For the text-containing cell, return its midpoint in [x, y] coordinate format. 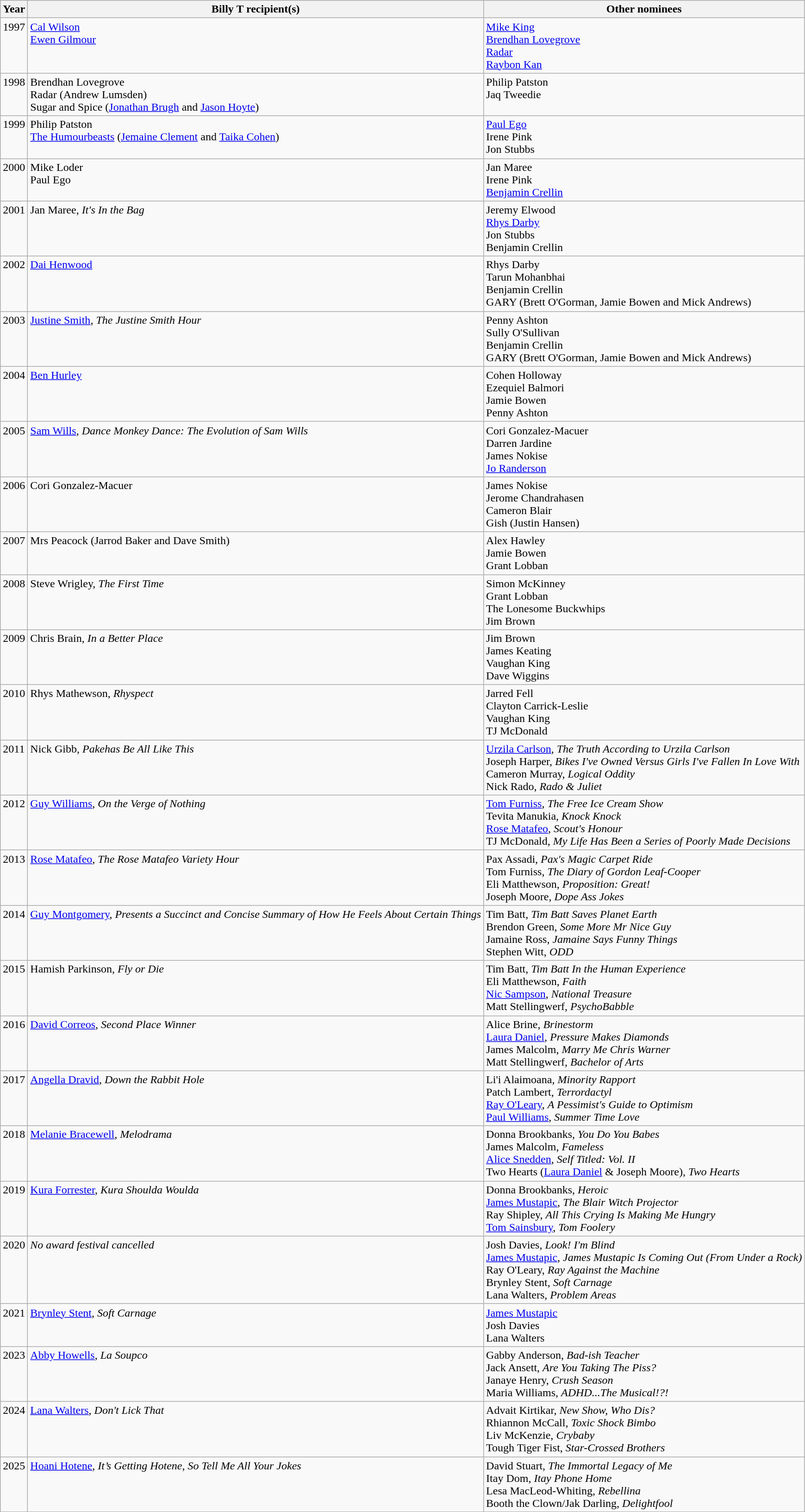
Nick Gibb, Pakehas Be All Like This [256, 768]
Hamish Parkinson, Fly or Die [256, 988]
2021 [14, 1325]
1997 [14, 45]
Cori Gonzalez-MacuerDarren JardineJames NokiseJo Randerson [644, 449]
Abby Howells, La Soupco [256, 1374]
Gabby Anderson, Bad-ish TeacherJack Ansett, Are You Taking The Piss?Janaye Henry, Crush SeasonMaria Williams, ADHD...The Musical!?! [644, 1374]
Philip PatstonJaq Tweedie [644, 94]
Rose Matafeo, The Rose Matafeo Variety Hour [256, 878]
Philip PatstonThe Humourbeasts (Jemaine Clement and Taika Cohen) [256, 137]
Guy Williams, On the Verge of Nothing [256, 822]
Li'i Alaimoana, Minority RapportPatch Lambert, TerrordactylRay O'Leary, A Pessimist's Guide to OptimismPaul Williams, Summer Time Love [644, 1098]
2015 [14, 988]
2024 [14, 1429]
Mrs Peacock (Jarrod Baker and Dave Smith) [256, 553]
David Stuart, The Immortal Legacy of Me Itay Dom, Itay Phone Home Lesa MacLeod-Whiting, Rebellina Booth the Clown/Jak Darling, Delightfool [644, 1485]
2017 [14, 1098]
2008 [14, 602]
Alice Brine, BrinestormLaura Daniel, Pressure Makes DiamondsJames Malcolm, Marry Me Chris WarnerMatt Stellingwerf, Bachelor of Arts [644, 1043]
Cori Gonzalez-Macuer [256, 504]
2006 [14, 504]
1999 [14, 137]
Rhys Mathewson, Rhyspect [256, 712]
2014 [14, 933]
Jarred FellClayton Carrick-LeslieVaughan KingTJ McDonald [644, 712]
Jan Maree, It's In the Bag [256, 229]
Pax Assadi, Pax's Magic Carpet RideTom Furniss, The Diary of Gordon Leaf-CooperEli Matthewson, Proposition: Great!Joseph Moore, Dope Ass Jokes [644, 878]
Tim Batt, Tim Batt In the Human ExperienceEli Matthewson, FaithNic Sampson, National TreasureMatt Stellingwerf, PsychoBabble [644, 988]
2000 [14, 180]
2020 [14, 1270]
Donna Brookbanks, You Do You BabesJames Malcolm, FamelessAlice Snedden, Self Titled: Vol. IITwo Hearts (Laura Daniel & Joseph Moore), Two Hearts [644, 1153]
Mike LoderPaul Ego [256, 180]
Steve Wrigley, The First Time [256, 602]
James NokiseJerome ChandrahasenCameron BlairGish (Justin Hansen) [644, 504]
Jan MareeIrene PinkBenjamin Crellin [644, 180]
David Correos, Second Place Winner [256, 1043]
2018 [14, 1153]
2011 [14, 768]
Alex HawleyJamie BowenGrant Lobban [644, 553]
2023 [14, 1374]
2007 [14, 553]
Kura Forrester, Kura Shoulda Woulda [256, 1209]
Brynley Stent, Soft Carnage [256, 1325]
2004 [14, 394]
Lana Walters, Don't Lick That [256, 1429]
Simon McKinneyGrant LobbanThe Lonesome BuckwhipsJim Brown [644, 602]
Year [14, 9]
2003 [14, 339]
Angella Dravid, Down the Rabbit Hole [256, 1098]
2005 [14, 449]
Chris Brain, In a Better Place [256, 658]
Billy T recipient(s) [256, 9]
2010 [14, 712]
Cohen HollowayEzequiel BalmoriJamie BowenPenny Ashton [644, 394]
James MustapicJosh DaviesLana Walters [644, 1325]
2019 [14, 1209]
2001 [14, 229]
2025 [14, 1485]
Rhys DarbyTarun MohanbhaiBenjamin CrellinGARY (Brett O'Gorman, Jamie Bowen and Mick Andrews) [644, 283]
Donna Brookbanks, HeroicJames Mustapic, The Blair Witch ProjectorRay Shipley, All This Crying Is Making Me HungryTom Sainsbury, Tom Foolery [644, 1209]
Melanie Bracewell, Melodrama [256, 1153]
2012 [14, 822]
Jim BrownJames KeatingVaughan KingDave Wiggins [644, 658]
2002 [14, 283]
Advait Kirtikar, New Show, Who Dis?Rhiannon McCall, Toxic Shock BimboLiv McKenzie, CrybabyTough Tiger Fist, Star-Crossed Brothers [644, 1429]
Paul EgoIrene PinkJon Stubbs [644, 137]
Brendhan LovegroveRadar (Andrew Lumsden)Sugar and Spice (Jonathan Brugh and Jason Hoyte) [256, 94]
Cal WilsonEwen Gilmour [256, 45]
2013 [14, 878]
Guy Montgomery, Presents a Succinct and Concise Summary of How He Feels About Certain Things [256, 933]
Penny AshtonSully O'SullivanBenjamin CrellinGARY (Brett O'Gorman, Jamie Bowen and Mick Andrews) [644, 339]
No award festival cancelled [256, 1270]
2009 [14, 658]
Dai Henwood [256, 283]
Tim Batt, Tim Batt Saves Planet EarthBrendon Green, Some More Mr Nice GuyJamaine Ross, Jamaine Says Funny ThingsStephen Witt, ODD [644, 933]
Justine Smith, The Justine Smith Hour [256, 339]
1998 [14, 94]
Ben Hurley [256, 394]
Jeremy ElwoodRhys DarbyJon StubbsBenjamin Crellin [644, 229]
Sam Wills, Dance Monkey Dance: The Evolution of Sam Wills [256, 449]
2016 [14, 1043]
Other nominees [644, 9]
Hoani Hotene, It’s Getting Hotene, So Tell Me All Your Jokes [256, 1485]
Mike KingBrendhan LovegroveRadarRaybon Kan [644, 45]
